For the text-containing cell, return its midpoint in [x, y] coordinate format. 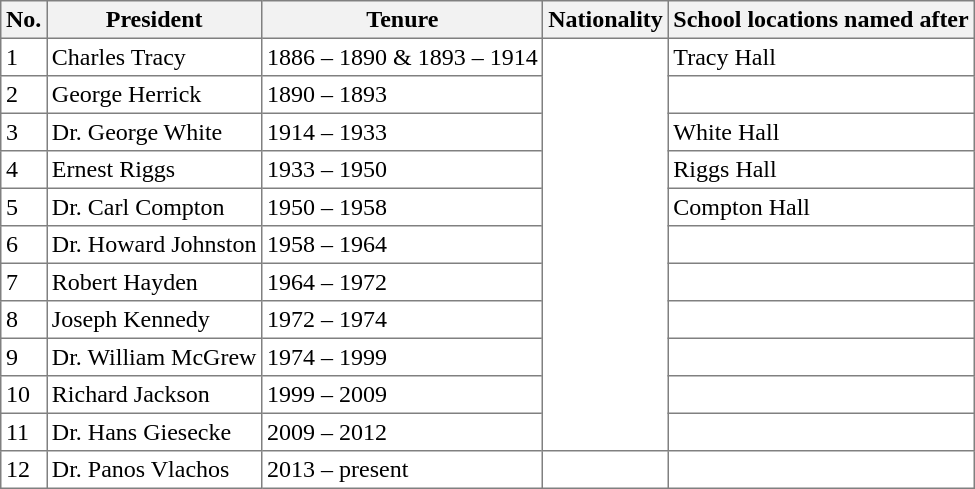
7 [24, 282]
4 [24, 170]
White Hall [821, 132]
1890 – 1893 [402, 95]
10 [24, 395]
No. [24, 20]
1958 – 1964 [402, 245]
9 [24, 357]
Dr. Hans Giesecke [154, 432]
Dr. George White [154, 132]
Compton Hall [821, 207]
5 [24, 207]
Nationality [606, 20]
2013 – present [402, 470]
2 [24, 95]
George Herrick [154, 95]
8 [24, 320]
Dr. Panos Vlachos [154, 470]
Tenure [402, 20]
1933 – 1950 [402, 170]
Dr. Carl Compton [154, 207]
Tracy Hall [821, 57]
1 [24, 57]
12 [24, 470]
President [154, 20]
1972 – 1974 [402, 320]
Robert Hayden [154, 282]
1950 – 1958 [402, 207]
Dr. Howard Johnston [154, 245]
Ernest Riggs [154, 170]
Charles Tracy [154, 57]
1974 – 1999 [402, 357]
Joseph Kennedy [154, 320]
11 [24, 432]
1999 – 2009 [402, 395]
School locations named after [821, 20]
1914 – 1933 [402, 132]
2009 – 2012 [402, 432]
Dr. William McGrew [154, 357]
1886 – 1890 & 1893 – 1914 [402, 57]
Richard Jackson [154, 395]
Riggs Hall [821, 170]
6 [24, 245]
3 [24, 132]
1964 – 1972 [402, 282]
